Capture the cell that displays the provided text and extract its (x, y) central coordinate. 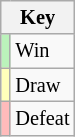
Key (38, 17)
Defeat (42, 118)
Win (42, 51)
Draw (42, 85)
